For the text-containing cell, return its midpoint in [x, y] coordinate format. 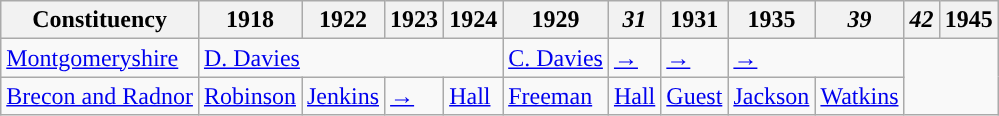
42 [922, 20]
Robinson [250, 96]
1931 [694, 20]
Constituency [100, 20]
1923 [414, 20]
1935 [772, 20]
39 [860, 20]
Jackson [772, 96]
Brecon and Radnor [100, 96]
Montgomeryshire [100, 58]
D. Davies [350, 58]
Watkins [860, 96]
Guest [694, 96]
Jenkins [344, 96]
1922 [344, 20]
1918 [250, 20]
1929 [556, 20]
C. Davies [556, 58]
31 [634, 20]
1924 [474, 20]
Freeman [556, 96]
1945 [968, 20]
